Detect which cell encompasses the target text, then output its (x, y) center coordinate. 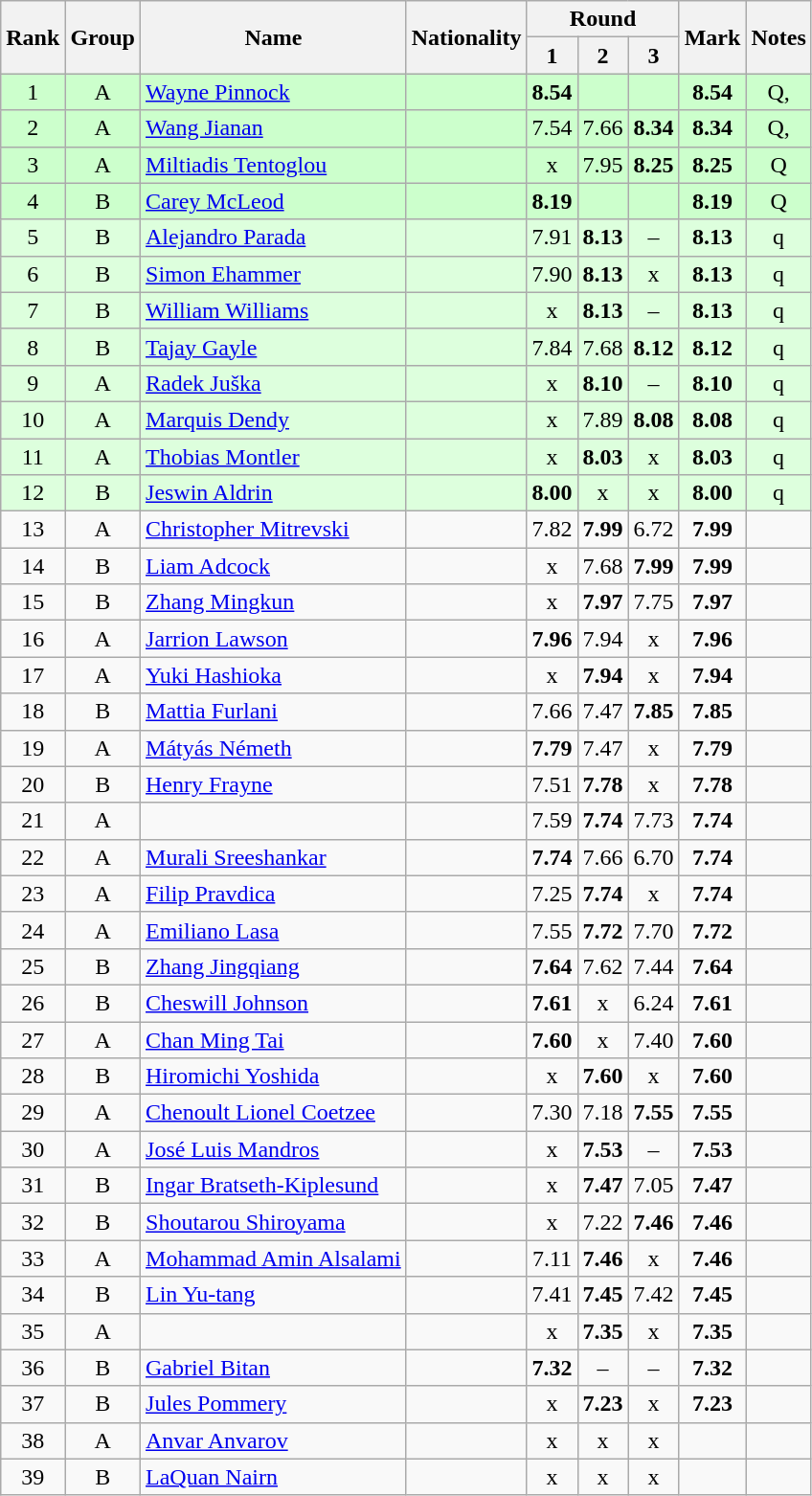
8 (33, 347)
7.62 (603, 966)
9 (33, 383)
Filip Pravdica (274, 894)
6.24 (653, 1003)
7.22 (603, 1222)
7.84 (552, 347)
7.11 (552, 1258)
38 (33, 1440)
Mark (712, 37)
Marquis Dendy (274, 419)
Jarrion Lawson (274, 639)
Gabriel Bitan (274, 1368)
Zhang Jingqiang (274, 966)
6.70 (653, 857)
33 (33, 1258)
José Luis Mandros (274, 1149)
20 (33, 784)
11 (33, 457)
Notes (778, 37)
Shoutarou Shiroyama (274, 1222)
7.42 (653, 1295)
10 (33, 419)
37 (33, 1404)
16 (33, 639)
Jeswin Aldrin (274, 493)
29 (33, 1113)
Cheswill Johnson (274, 1003)
Chan Ming Tai (274, 1039)
Group (103, 37)
26 (33, 1003)
Round (603, 19)
35 (33, 1331)
39 (33, 1477)
Emiliano Lasa (274, 930)
7.25 (552, 894)
Nationality (466, 37)
7.95 (603, 165)
Thobias Montler (274, 457)
Radek Juška (274, 383)
Wang Jianan (274, 128)
7.40 (653, 1039)
24 (33, 930)
Jules Pommery (274, 1404)
7.75 (653, 602)
Chenoult Lionel Coetzee (274, 1113)
7.05 (653, 1186)
7.70 (653, 930)
Christopher Mitrevski (274, 530)
7.30 (552, 1113)
25 (33, 966)
7.73 (653, 821)
Henry Frayne (274, 784)
19 (33, 748)
Name (274, 37)
17 (33, 675)
6.72 (653, 530)
Tajay Gayle (274, 347)
7.82 (552, 530)
31 (33, 1186)
Ingar Bratseth-Kiplesund (274, 1186)
Zhang Mingkun (274, 602)
Hiromichi Yoshida (274, 1077)
36 (33, 1368)
Miltiadis Tentoglou (274, 165)
Murali Sreeshankar (274, 857)
6 (33, 274)
7.90 (552, 274)
12 (33, 493)
4 (33, 201)
7.41 (552, 1295)
21 (33, 821)
7 (33, 310)
28 (33, 1077)
Rank (33, 37)
7.51 (552, 784)
5 (33, 238)
Simon Ehammer (274, 274)
23 (33, 894)
Liam Adcock (274, 566)
Mattia Furlani (274, 712)
7.91 (552, 238)
Mátyás Németh (274, 748)
18 (33, 712)
14 (33, 566)
27 (33, 1039)
34 (33, 1295)
7.44 (653, 966)
7.89 (603, 419)
13 (33, 530)
7.59 (552, 821)
Lin Yu-tang (274, 1295)
22 (33, 857)
32 (33, 1222)
William Williams (274, 310)
7.18 (603, 1113)
Yuki Hashioka (274, 675)
15 (33, 602)
Wayne Pinnock (274, 92)
30 (33, 1149)
Carey McLeod (274, 201)
LaQuan Nairn (274, 1477)
Mohammad Amin Alsalami (274, 1258)
Anvar Anvarov (274, 1440)
7.54 (552, 128)
Alejandro Parada (274, 238)
